Extract the [x, y] coordinate from the center of the cell holding the provided text.  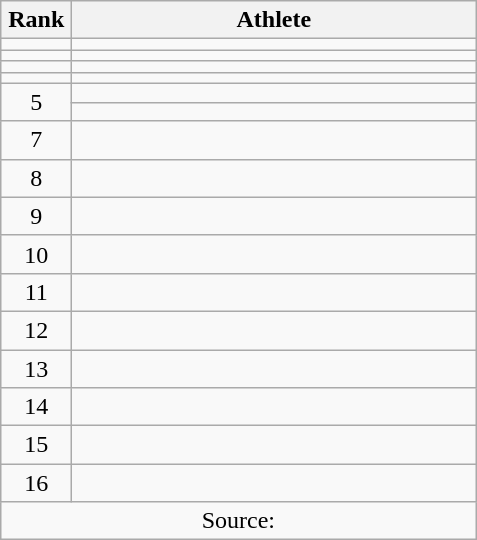
Athlete [274, 20]
9 [36, 216]
8 [36, 178]
Rank [36, 20]
11 [36, 292]
Source: [238, 521]
13 [36, 369]
12 [36, 330]
7 [36, 140]
14 [36, 407]
5 [36, 102]
15 [36, 445]
16 [36, 483]
10 [36, 254]
